Return the (X, Y) coordinate for the center point of the cell that contains the specified text.  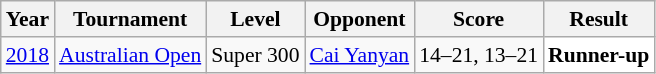
Year (28, 19)
Cai Yanyan (360, 55)
Opponent (360, 19)
Result (598, 19)
Australian Open (130, 55)
14–21, 13–21 (478, 55)
Tournament (130, 19)
Super 300 (255, 55)
Level (255, 19)
Runner-up (598, 55)
2018 (28, 55)
Score (478, 19)
